From the cell containing the given text, extract its center point as (X, Y) coordinate. 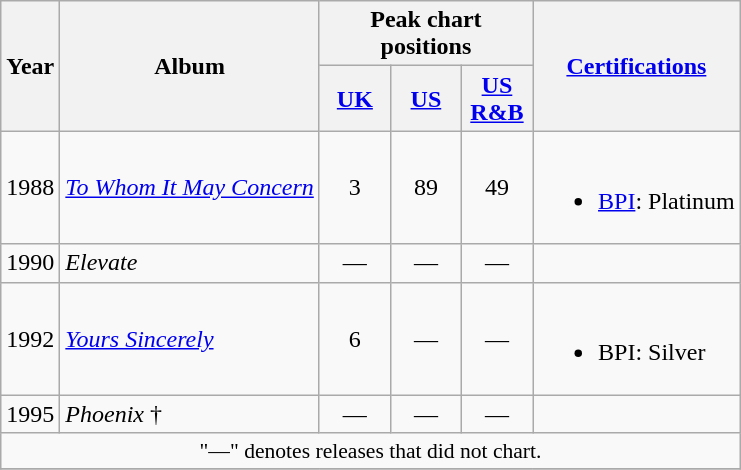
Peak chart positions (426, 34)
49 (496, 188)
1988 (30, 188)
US R&B (496, 98)
3 (354, 188)
1992 (30, 338)
6 (354, 338)
BPI: Platinum (636, 188)
89 (426, 188)
Album (190, 66)
To Whom It May Concern (190, 188)
Certifications (636, 66)
1995 (30, 414)
Phoenix † (190, 414)
Elevate (190, 263)
Year (30, 66)
BPI: Silver (636, 338)
UK (354, 98)
US (426, 98)
Yours Sincerely (190, 338)
"—" denotes releases that did not chart. (371, 451)
1990 (30, 263)
